Capture the cell that displays the provided text and extract its (x, y) central coordinate. 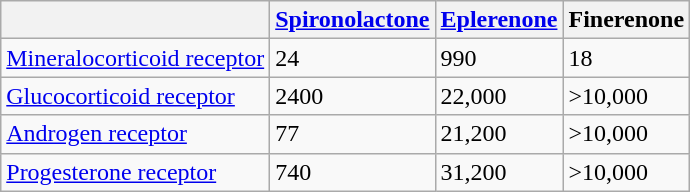
990 (499, 58)
77 (352, 134)
24 (352, 58)
740 (352, 172)
2400 (352, 96)
18 (626, 58)
21,200 (499, 134)
Glucocorticoid receptor (136, 96)
31,200 (499, 172)
Androgen receptor (136, 134)
Spironolactone (352, 20)
22,000 (499, 96)
Mineralocorticoid receptor (136, 58)
Progesterone receptor (136, 172)
Finerenone (626, 20)
Eplerenone (499, 20)
